Provide the [x, y] coordinate of the cell's center where the given text is located.  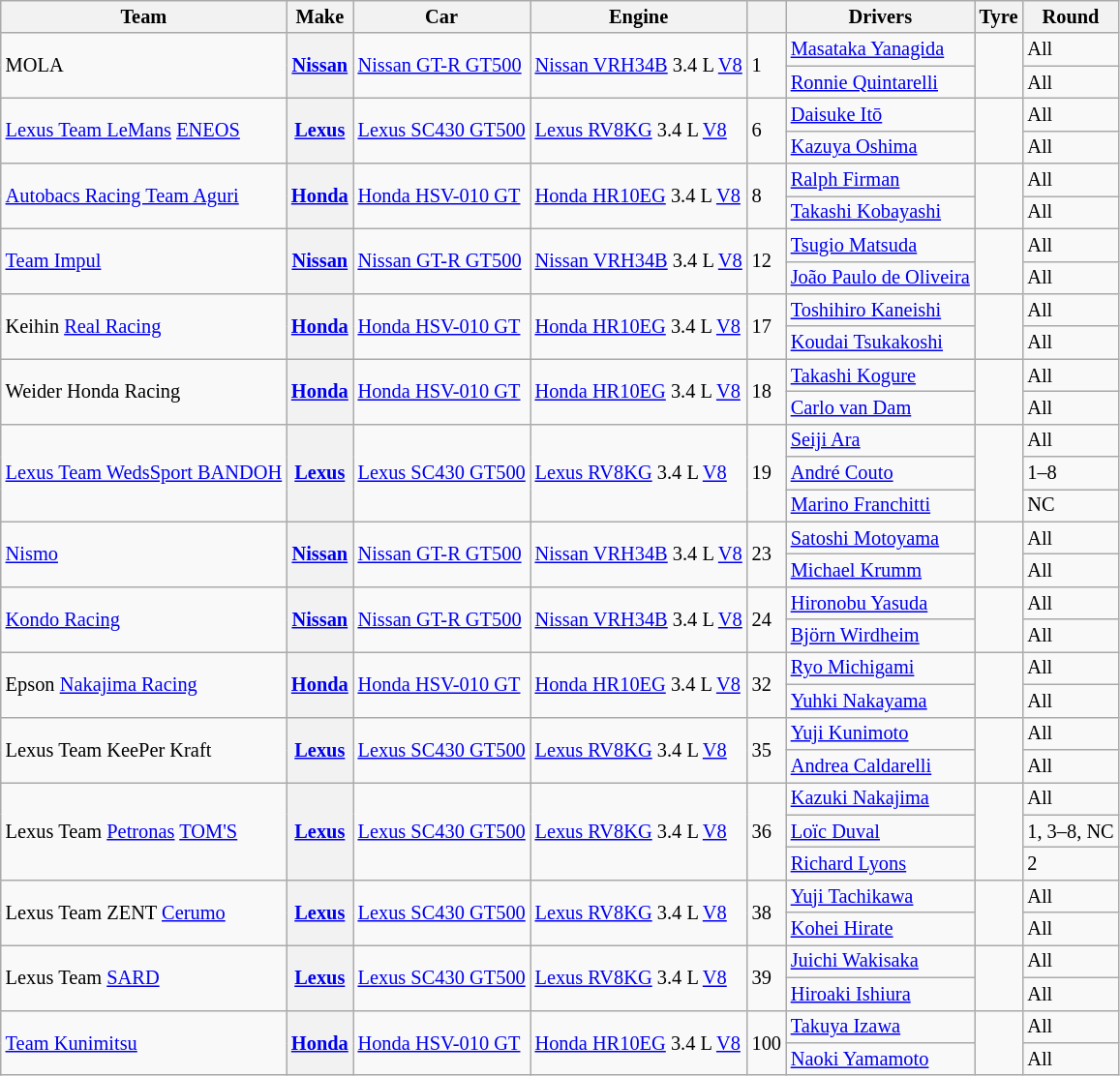
Ronnie Quintarelli [881, 82]
6 [767, 130]
Ryo Michigami [881, 668]
Engine [639, 16]
19 [767, 472]
1 [767, 66]
Autobacs Racing Team Aguri [143, 195]
Yuji Tachikawa [881, 896]
Lexus Team SARD [143, 977]
Juichi Wakisaka [881, 961]
1, 3–8, NC [1071, 831]
24 [767, 619]
Car [441, 16]
Lexus Team Petronas TOM'S [143, 830]
Ralph Firman [881, 180]
Koudai Tsukakoshi [881, 343]
Michael Krumm [881, 570]
Kazuya Oshima [881, 147]
Marino Franchitti [881, 505]
MOLA [143, 66]
Hiroaki Ishiura [881, 994]
Loïc Duval [881, 831]
Nismo [143, 553]
100 [767, 1043]
Masataka Yanagida [881, 49]
Takashi Kobayashi [881, 212]
Team Kunimitsu [143, 1043]
39 [767, 977]
Lexus Team KeePer Kraft [143, 749]
Keihin Real Racing [143, 325]
NC [1071, 505]
Tyre [999, 16]
Round [1071, 16]
38 [767, 912]
Weider Honda Racing [143, 391]
Daisuke Itō [881, 114]
Richard Lyons [881, 863]
João Paulo de Oliveira [881, 278]
2 [1071, 863]
Yuji Kunimoto [881, 733]
Björn Wirdheim [881, 636]
Team Impul [143, 261]
Make [319, 16]
Kohei Hirate [881, 929]
Naoki Yamamoto [881, 1059]
Kondo Racing [143, 619]
Toshihiro Kaneishi [881, 310]
8 [767, 195]
Hironobu Yasuda [881, 603]
Team [143, 16]
Epson Nakajima Racing [143, 683]
1–8 [1071, 473]
Takuya Izawa [881, 1027]
Lexus Team WedsSport BANDOH [143, 472]
23 [767, 553]
Satoshi Motoyama [881, 538]
17 [767, 325]
18 [767, 391]
Andrea Caldarelli [881, 765]
Kazuki Nakajima [881, 798]
Takashi Kogure [881, 375]
35 [767, 749]
Seiji Ara [881, 440]
Lexus Team LeMans ENEOS [143, 130]
André Couto [881, 473]
Carlo van Dam [881, 407]
Tsugio Matsuda [881, 245]
36 [767, 830]
Lexus Team ZENT Cerumo [143, 912]
32 [767, 683]
Yuhki Nakayama [881, 701]
Drivers [881, 16]
12 [767, 261]
